Return [X, Y] of the center of cell containing provided text 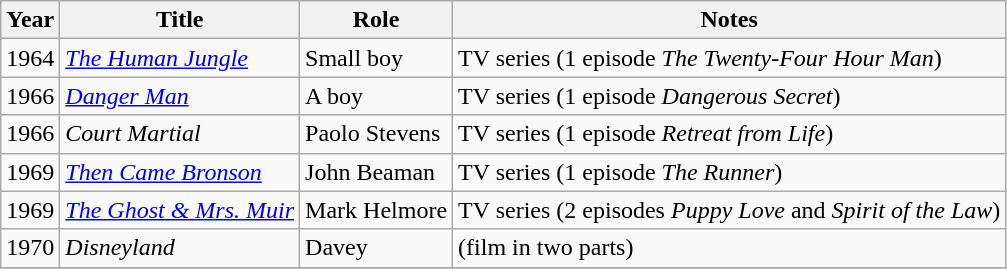
Mark Helmore [376, 210]
John Beaman [376, 172]
TV series (2 episodes Puppy Love and Spirit of the Law) [730, 210]
Paolo Stevens [376, 134]
TV series (1 episode The Twenty-Four Hour Man) [730, 58]
1970 [30, 248]
Title [180, 20]
Davey [376, 248]
TV series (1 episode Dangerous Secret) [730, 96]
Year [30, 20]
Notes [730, 20]
The Human Jungle [180, 58]
A boy [376, 96]
Small boy [376, 58]
The Ghost & Mrs. Muir [180, 210]
(film in two parts) [730, 248]
TV series (1 episode The Runner) [730, 172]
TV series (1 episode Retreat from Life) [730, 134]
1964 [30, 58]
Disneyland [180, 248]
Then Came Bronson [180, 172]
Court Martial [180, 134]
Danger Man [180, 96]
Role [376, 20]
